Provide the (x, y) coordinate of the cell's center where the given text is located.  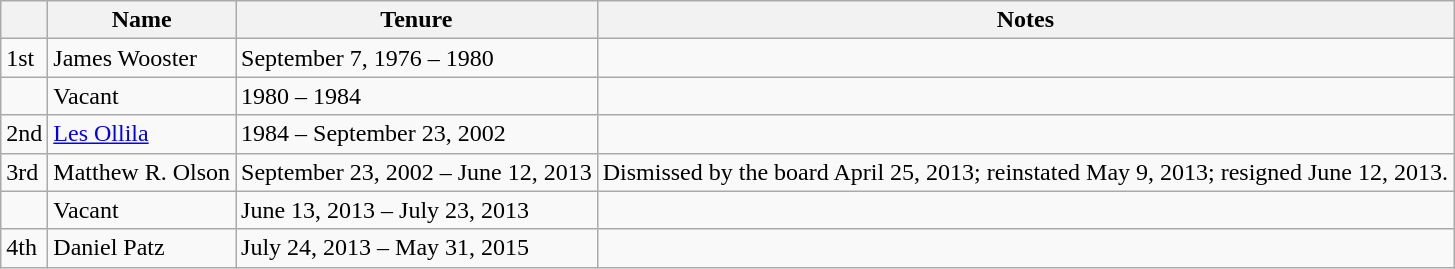
1st (24, 58)
Tenure (417, 20)
Name (142, 20)
Notes (1025, 20)
4th (24, 248)
June 13, 2013 – July 23, 2013 (417, 210)
Dismissed by the board April 25, 2013; reinstated May 9, 2013; resigned June 12, 2013. (1025, 172)
Daniel Patz (142, 248)
Matthew R. Olson (142, 172)
Les Ollila (142, 134)
3rd (24, 172)
1980 – 1984 (417, 96)
September 23, 2002 – June 12, 2013 (417, 172)
2nd (24, 134)
July 24, 2013 – May 31, 2015 (417, 248)
James Wooster (142, 58)
September 7, 1976 – 1980 (417, 58)
1984 – September 23, 2002 (417, 134)
